Detect which cell encompasses the target text, then output its [X, Y] center coordinate. 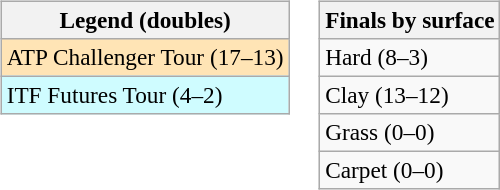
Finals by surface [410, 20]
Clay (13–12) [410, 95]
Legend (doubles) [145, 20]
Hard (8–3) [410, 57]
ATP Challenger Tour (17–13) [145, 57]
Grass (0–0) [410, 133]
ITF Futures Tour (4–2) [145, 95]
Carpet (0–0) [410, 171]
